Determine the (x, y) coordinate at the center of the cell enclosing the given text.  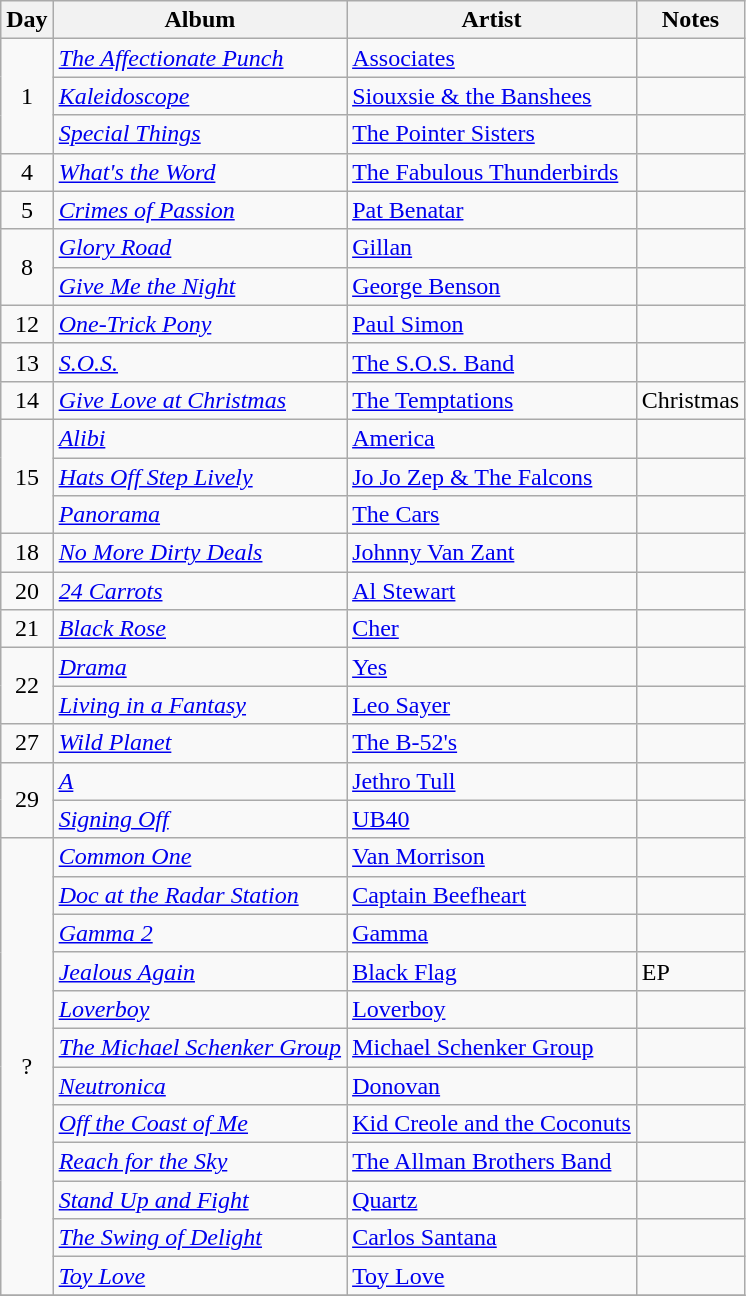
Kid Creole and the Coconuts (492, 1124)
Glory Road (200, 248)
12 (27, 324)
8 (27, 267)
27 (27, 743)
Leo Sayer (492, 705)
Jo Jo Zep & The Falcons (492, 477)
Album (200, 20)
Hats Off Step Lively (200, 477)
Artist (492, 20)
The Temptations (492, 400)
Al Stewart (492, 591)
Christmas (690, 400)
Cher (492, 629)
5 (27, 210)
Common One (200, 857)
Wild Planet (200, 743)
Alibi (200, 438)
20 (27, 591)
The B-52's (492, 743)
The Allman Brothers Band (492, 1162)
UB40 (492, 819)
Siouxsie & the Banshees (492, 96)
Off the Coast of Me (200, 1124)
Notes (690, 20)
Kaleidoscope (200, 96)
Gamma 2 (200, 933)
13 (27, 362)
America (492, 438)
Give Me the Night (200, 286)
Day (27, 20)
S.O.S. (200, 362)
Crimes of Passion (200, 210)
15 (27, 476)
Jethro Tull (492, 781)
Special Things (200, 134)
Johnny Van Zant (492, 553)
Yes (492, 667)
The Pointer Sisters (492, 134)
Donovan (492, 1085)
Associates (492, 58)
The Michael Schenker Group (200, 1047)
Captain Beefheart (492, 895)
Pat Benatar (492, 210)
29 (27, 800)
Reach for the Sky (200, 1162)
Living in a Fantasy (200, 705)
24 Carrots (200, 591)
Black Flag (492, 971)
The Swing of Delight (200, 1238)
One-Trick Pony (200, 324)
Signing Off (200, 819)
The Fabulous Thunderbirds (492, 172)
21 (27, 629)
14 (27, 400)
Gillan (492, 248)
Neutronica (200, 1085)
EP (690, 971)
22 (27, 686)
Jealous Again (200, 971)
The Affectionate Punch (200, 58)
Van Morrison (492, 857)
A (200, 781)
The S.O.S. Band (492, 362)
George Benson (492, 286)
Quartz (492, 1200)
Doc at the Radar Station (200, 895)
Black Rose (200, 629)
Carlos Santana (492, 1238)
? (27, 1066)
1 (27, 96)
4 (27, 172)
The Cars (492, 515)
Paul Simon (492, 324)
Drama (200, 667)
Gamma (492, 933)
What's the Word (200, 172)
Panorama (200, 515)
No More Dirty Deals (200, 553)
Give Love at Christmas (200, 400)
Michael Schenker Group (492, 1047)
18 (27, 553)
Stand Up and Fight (200, 1200)
